Pinpoint the cell where the given text exists, returning its [X, Y] midpoint coordinate. 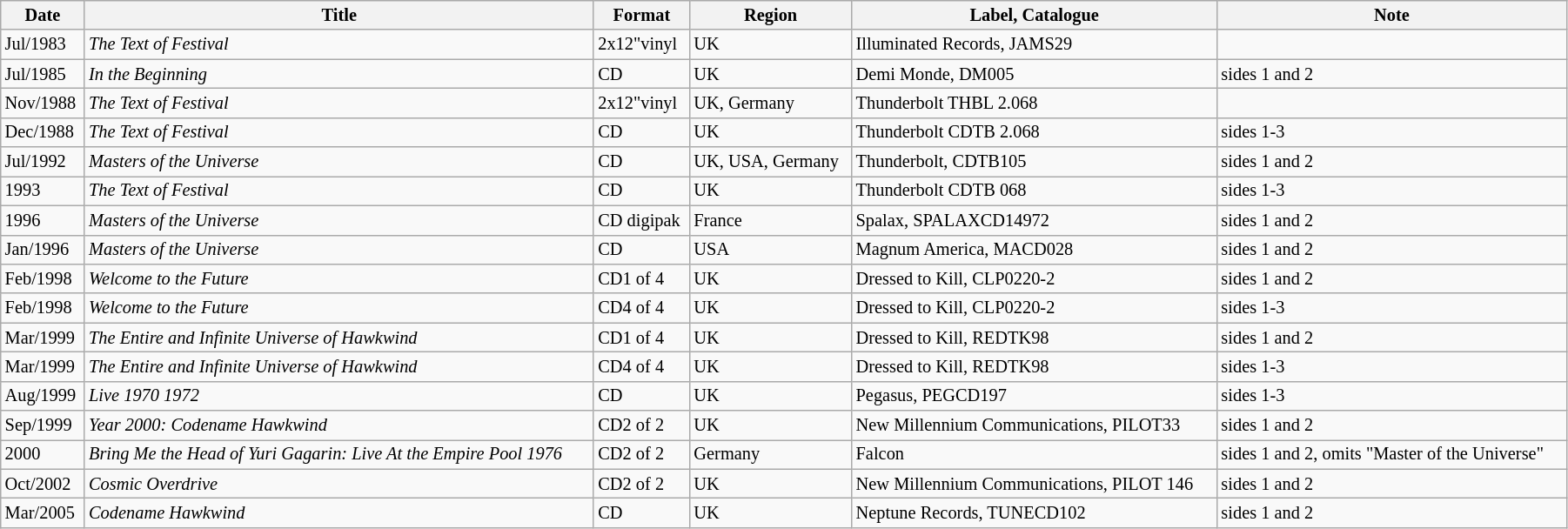
Format [641, 15]
Year 2000: Codename Hawkwind [339, 425]
Bring Me the Head of Yuri Gagarin: Live At the Empire Pool 1976 [339, 454]
Thunderbolt THBL 2.068 [1035, 103]
Date [43, 15]
New Millennium Communications, PILOT33 [1035, 425]
UK, Germany [771, 103]
2000 [43, 454]
In the Beginning [339, 74]
Aug/1999 [43, 396]
Codename Hawkwind [339, 512]
CD digipak [641, 220]
1996 [43, 220]
Demi Monde, DM005 [1035, 74]
New Millennium Communications, PILOT 146 [1035, 484]
Note [1392, 15]
Spalax, SPALAXCD14972 [1035, 220]
1993 [43, 191]
Thunderbolt CDTB 2.068 [1035, 132]
Label, Catalogue [1035, 15]
Magnum America, MACD028 [1035, 250]
Jan/1996 [43, 250]
Thunderbolt CDTB 068 [1035, 191]
Dec/1988 [43, 132]
Nov/1988 [43, 103]
USA [771, 250]
Jul/1983 [43, 44]
Thunderbolt, CDTB105 [1035, 162]
Mar/2005 [43, 512]
Live 1970 1972 [339, 396]
Germany [771, 454]
UK, USA, Germany [771, 162]
Neptune Records, TUNECD102 [1035, 512]
Oct/2002 [43, 484]
Sep/1999 [43, 425]
Cosmic Overdrive [339, 484]
sides 1 and 2, omits "Master of the Universe" [1392, 454]
Region [771, 15]
France [771, 220]
Falcon [1035, 454]
Illuminated Records, JAMS29 [1035, 44]
Title [339, 15]
Jul/1992 [43, 162]
Pegasus, PEGCD197 [1035, 396]
Jul/1985 [43, 74]
